Return the (x, y) coordinate for the center point of the cell that contains the specified text.  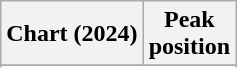
Chart (2024) (72, 34)
Peakposition (189, 34)
